Detect which cell encompasses the target text, then output its (x, y) center coordinate. 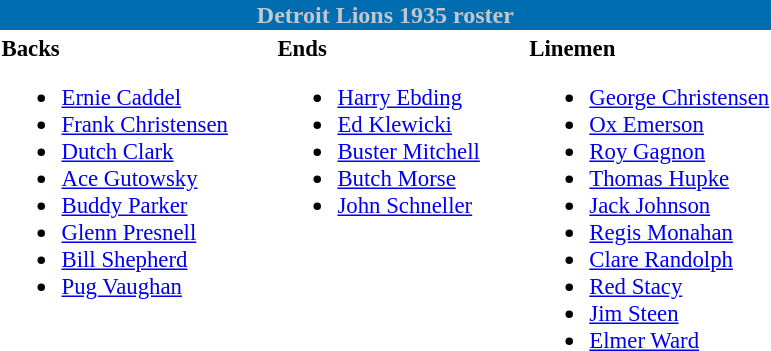
Detroit Lions 1935 roster (386, 15)
